Identify which cell holds the provided text, then report its [x, y] central coordinate. 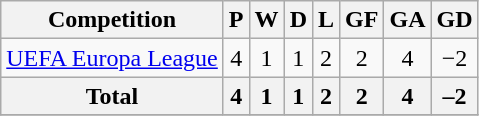
L [326, 20]
GF [362, 20]
D [298, 20]
Total [112, 96]
−2 [454, 58]
–2 [454, 96]
P [236, 20]
GD [454, 20]
GA [408, 20]
W [266, 20]
UEFA Europa League [112, 58]
Competition [112, 20]
